Output the [x, y] coordinate of the center of the cell containing the given text.  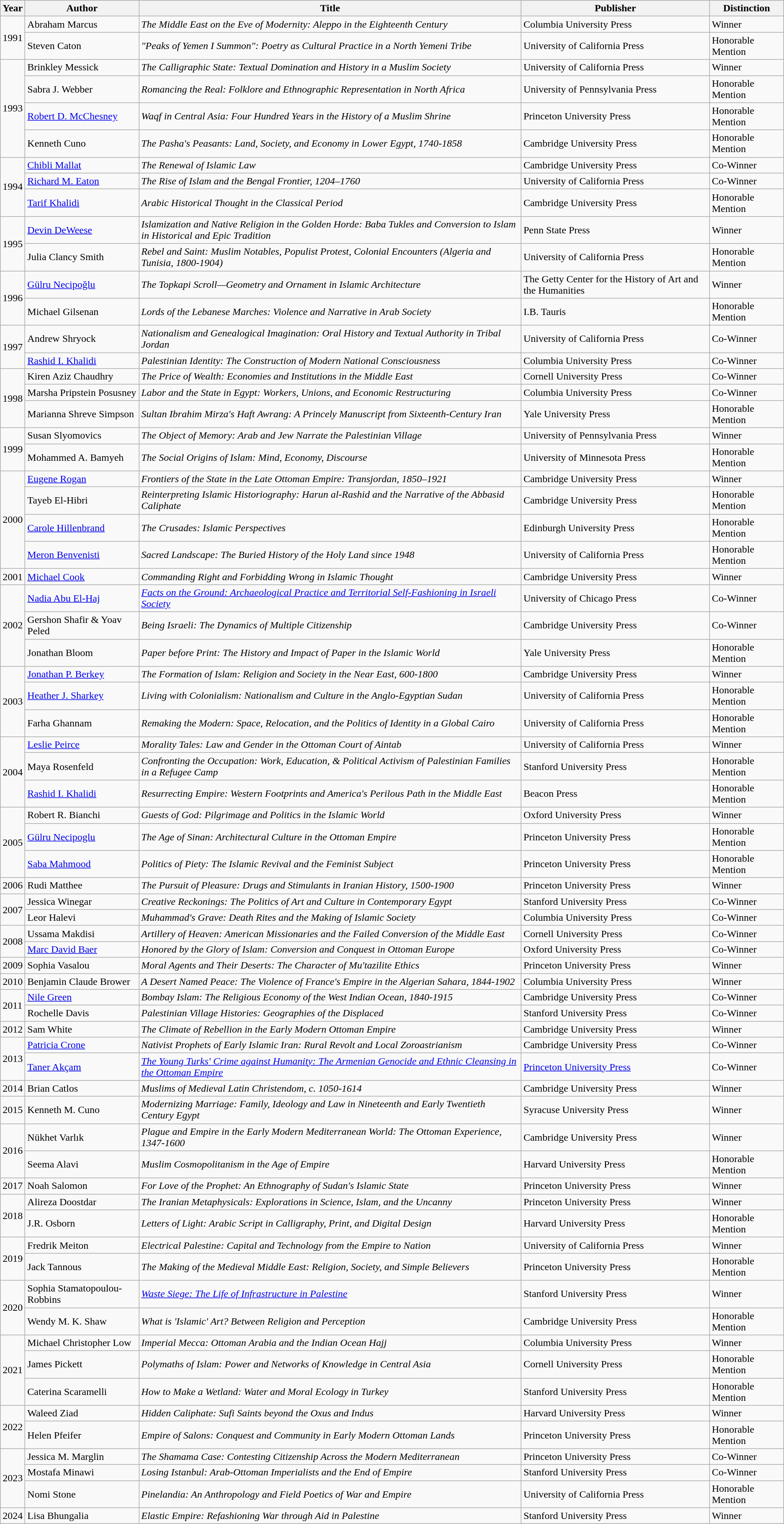
Pinelandia: An Anthropology and Field Poetics of War and Empire [330, 1494]
Chibli Mallat [82, 165]
Empire of Salons: Conquest and Community in Early Modern Ottoman Lands [330, 1435]
Modernizing Marriage: Family, Ideology and Law in Nineteenth and Early Twentieth Century Egypt [330, 1110]
Taner Akçam [82, 1067]
How to Make a Wetland: Water and Moral Ecology in Turkey [330, 1392]
Michael Gilsenan [82, 312]
The Formation of Islam: Religion and Society in the Near East, 600-1800 [330, 674]
2015 [13, 1110]
Jonathan P. Berkey [82, 674]
Rochelle Davis [82, 1013]
2020 [13, 1307]
1999 [13, 449]
Plague and Empire in the Early Modern Mediterranean World: The Ottoman Experience, 1347-1600 [330, 1137]
Jonathan Bloom [82, 653]
Creative Reckonings: The Politics of Art and Culture in Contemporary Egypt [330, 901]
Tayeb El-Hibri [82, 500]
2001 [13, 576]
Paper before Print: The History and Impact of Paper in the Islamic World [330, 653]
Living with Colonialism: Nationalism and Culture in the Anglo-Egyptian Sudan [330, 696]
Romancing the Real: Folklore and Ethnographic Representation in North Africa [330, 89]
Ussama Makdisi [82, 933]
Polymaths of Islam: Power and Networks of Knowledge in Central Asia [330, 1365]
Nükhet Varlık [82, 1137]
Jack Tannous [82, 1267]
Brian Catlos [82, 1088]
Caterina Scaramelli [82, 1392]
Title [330, 8]
Robert R. Bianchi [82, 815]
Susan Slyomovics [82, 436]
University of Minnesota Press [615, 457]
2024 [13, 1516]
Islamization and Native Religion in the Golden Horde: Baba Tukles and Conversion to Islam in Historical and Epic Tradition [330, 230]
1997 [13, 347]
Heather J. Sharkey [82, 696]
Muslim Cosmopolitanism in the Age of Empire [330, 1165]
Edinburgh University Press [615, 528]
Facts on the Ground: Archaeological Practice and Territorial Self-Fashioning in Israeli Society [330, 598]
Hidden Caliphate: Sufi Saints beyond the Oxus and Indus [330, 1413]
The Calligraphic State: Textual Domination and History in a Muslim Society [330, 67]
Richard M. Eaton [82, 181]
Waleed Ziad [82, 1413]
Being Israeli: The Dynamics of Multiple Citizenship [330, 625]
Eugene Rogan [82, 479]
Devin DeWeese [82, 230]
Jessica Winegar [82, 901]
2021 [13, 1370]
Muslims of Medieval Latin Christendom, c. 1050-1614 [330, 1088]
Sam White [82, 1029]
Elastic Empire: Refashioning War through Aid in Palestine [330, 1516]
Sophia Stamatopoulou-Robbins [82, 1294]
2010 [13, 982]
Robert D. McChesney [82, 116]
The Age of Sinan: Architectural Culture in the Ottoman Empire [330, 837]
Commanding Right and Forbidding Wrong in Islamic Thought [330, 576]
Alireza Doostdar [82, 1202]
Electrical Palestine: Capital and Technology from the Empire to Nation [330, 1245]
2016 [13, 1151]
Noah Salomon [82, 1186]
2014 [13, 1088]
The Renewal of Islamic Law [330, 165]
Palestinian Village Histories: Geographies of the Displaced [330, 1013]
Kenneth Cuno [82, 143]
Guests of God: Pilgrimage and Politics in the Islamic World [330, 815]
Saba Mahmood [82, 864]
2012 [13, 1029]
2002 [13, 625]
Jessica M. Marglin [82, 1457]
Reinterpreting Islamic Historiography: Harun al-Rashid and the Narrative of the Abbasid Caliphate [330, 500]
Mohammed A. Bamyeh [82, 457]
Remaking the Modern: Space, Relocation, and the Politics of Identity in a Global Cairo [330, 723]
2011 [13, 1005]
2000 [13, 519]
Bombay Islam: The Religious Economy of the West Indian Ocean, 1840-1915 [330, 997]
Sultan Ibrahim Mirza's Haft Awrang: A Princely Manuscript from Sixteenth-Century Iran [330, 414]
Labor and the State in Egypt: Workers, Unions, and Economic Restructuring [330, 393]
The Shamama Case: Contesting Citizenship Across the Modern Mediterranean [330, 1457]
Helen Pfeifer [82, 1435]
Distinction [746, 8]
Seema Alavi [82, 1165]
Michael Christopher Low [82, 1343]
Sophia Vasalou [82, 965]
2018 [13, 1216]
Maya Rosenfeld [82, 767]
"Peaks of Yemen I Summon": Poetry as Cultural Practice in a North Yemeni Tribe [330, 46]
2009 [13, 965]
Patricia Crone [82, 1045]
Carole Hillenbrand [82, 528]
1998 [13, 398]
Tarif Khalidi [82, 203]
Nadia Abu El-Haj [82, 598]
Steven Caton [82, 46]
2017 [13, 1186]
The Young Turks' Crime against Humanity: The Armenian Genocide and Ethnic Cleansing in the Ottoman Empire [330, 1067]
Wendy M. K. Shaw [82, 1321]
2019 [13, 1258]
Brinkley Messick [82, 67]
The Price of Wealth: Economies and Institutions in the Middle East [330, 377]
2006 [13, 886]
Nomi Stone [82, 1494]
James Pickett [82, 1365]
The Making of the Medieval Middle East: Religion, Society, and Simple Believers [330, 1267]
Kiren Aziz Chaudhry [82, 377]
Gülru Necipoğlu [82, 284]
Muhammad's Grave: Death Rites and the Making of Islamic Society [330, 917]
Fredrik Meiton [82, 1245]
I.B. Tauris [615, 312]
Michael Cook [82, 576]
Publisher [615, 8]
Confronting the Occupation: Work, Education, & Political Activism of Palestinian Families in a Refugee Camp [330, 767]
Palestinian Identity: The Construction of Modern National Consciousness [330, 361]
1995 [13, 243]
Marc David Baer [82, 949]
2023 [13, 1478]
Waste Siege: The Life of Infrastructure in Palestine [330, 1294]
Author [82, 8]
Nile Green [82, 997]
Frontiers of the State in the Late Ottoman Empire: Transjordan, 1850–1921 [330, 479]
Marsha Pripstein Posusney [82, 393]
The Crusades: Islamic Perspectives [330, 528]
Syracuse University Press [615, 1110]
Morality Tales: Law and Gender in the Ottoman Court of Aintab [330, 745]
2008 [13, 941]
J.R. Osborn [82, 1223]
Andrew Shryock [82, 339]
Abraham Marcus [82, 24]
Letters of Light: Arabic Script in Calligraphy, Print, and Digital Design [330, 1223]
Imperial Mecca: Ottoman Arabia and the Indian Ocean Hajj [330, 1343]
Kenneth M. Cuno [82, 1110]
For Love of the Prophet: An Ethnography of Sudan's Islamic State [330, 1186]
Politics of Piety: The Islamic Revival and the Feminist Subject [330, 864]
Marianna Shreve Simpson [82, 414]
Julia Clancy Smith [82, 257]
2013 [13, 1059]
1994 [13, 187]
Lords of the Lebanese Marches: Violence and Narrative in Arab Society [330, 312]
Rebel and Saint: Muslim Notables, Populist Protest, Colonial Encounters (Algeria and Tunisia, 1800-1904) [330, 257]
Moral Agents and Their Deserts: The Character of Mu'tazilite Ethics [330, 965]
Sabra J. Webber [82, 89]
Penn State Press [615, 230]
A Desert Named Peace: The Violence of France's Empire in the Algerian Sahara, 1844-1902 [330, 982]
The Climate of Rebellion in the Early Modern Ottoman Empire [330, 1029]
The Rise of Islam and the Bengal Frontier, 1204–1760 [330, 181]
2005 [13, 842]
The Middle East on the Eve of Modernity: Aleppo in the Eighteenth Century [330, 24]
The Getty Center for the History of Art and the Humanities [615, 284]
1993 [13, 108]
The Pursuit of Pleasure: Drugs and Stimulants in Iranian History, 1500-1900 [330, 886]
Honored by the Glory of Islam: Conversion and Conquest in Ottoman Europe [330, 949]
Resurrecting Empire: Western Footprints and America's Perilous Path in the Middle East [330, 793]
2003 [13, 702]
Gershon Shafir & Yoav Peled [82, 625]
1991 [13, 38]
Leor Halevi [82, 917]
Sacred Landscape: The Buried History of the Holy Land since 1948 [330, 555]
Beacon Press [615, 793]
Arabic Historical Thought in the Classical Period [330, 203]
Gülru Necipoglu [82, 837]
2007 [13, 909]
Farha Ghannam [82, 723]
Benjamin Claude Brower [82, 982]
Mostafa Minawi [82, 1472]
The Iranian Metaphysicals: Explorations in Science, Islam, and the Uncanny [330, 1202]
Waqf in Central Asia: Four Hundred Years in the History of a Muslim Shrine [330, 116]
The Object of Memory: Arab and Jew Narrate the Palestinian Village [330, 436]
What is 'Islamic' Art? Between Religion and Perception [330, 1321]
1996 [13, 298]
The Pasha's Peasants: Land, Society, and Economy in Lower Egypt, 1740-1858 [330, 143]
Artillery of Heaven: American Missionaries and the Failed Conversion of the Middle East [330, 933]
Meron Benvenisti [82, 555]
Lisa Bhungalia [82, 1516]
The Topkapi Scroll—Geometry and Ornament in Islamic Architecture [330, 284]
Year [13, 8]
2022 [13, 1427]
2004 [13, 772]
Nativist Prophets of Early Islamic Iran: Rural Revolt and Local Zoroastrianism [330, 1045]
Leslie Peirce [82, 745]
Losing Istanbul: Arab-Ottoman Imperialists and the End of Empire [330, 1472]
Nationalism and Genealogical Imagination: Oral History and Textual Authority in Tribal Jordan [330, 339]
Rudi Matthee [82, 886]
University of Chicago Press [615, 598]
The Social Origins of Islam: Mind, Economy, Discourse [330, 457]
